Pinpoint the cell where the given text exists, returning its [X, Y] midpoint coordinate. 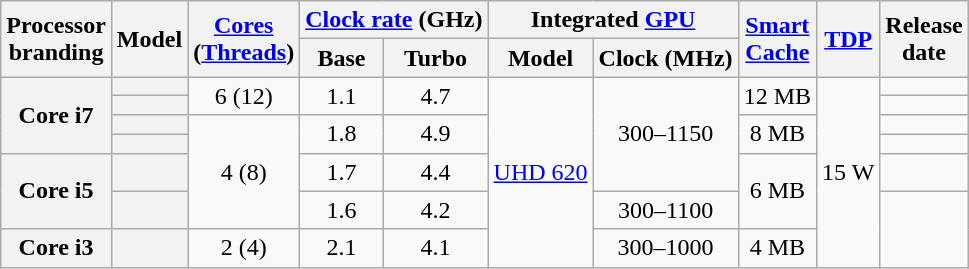
1.1 [342, 96]
Core i3 [56, 248]
4 (8) [244, 172]
8 MB [777, 134]
Releasedate [924, 39]
300–1100 [666, 210]
Core i7 [56, 115]
2.1 [342, 248]
12 MB [777, 96]
Processorbranding [56, 39]
2 (4) [244, 248]
4.4 [436, 172]
1.6 [342, 210]
6 (12) [244, 96]
4.2 [436, 210]
4.1 [436, 248]
Turbo [436, 58]
300–1150 [666, 134]
4.7 [436, 96]
Clock (MHz) [666, 58]
1.8 [342, 134]
4.9 [436, 134]
UHD 620 [540, 172]
15 W [848, 172]
4 MB [777, 248]
1.7 [342, 172]
6 MB [777, 191]
Clock rate (GHz) [394, 20]
Base [342, 58]
TDP [848, 39]
Core i5 [56, 191]
300–1000 [666, 248]
Integrated GPU [613, 20]
Cores(Threads) [244, 39]
SmartCache [777, 39]
